Capture the cell that displays the provided text and extract its (x, y) central coordinate. 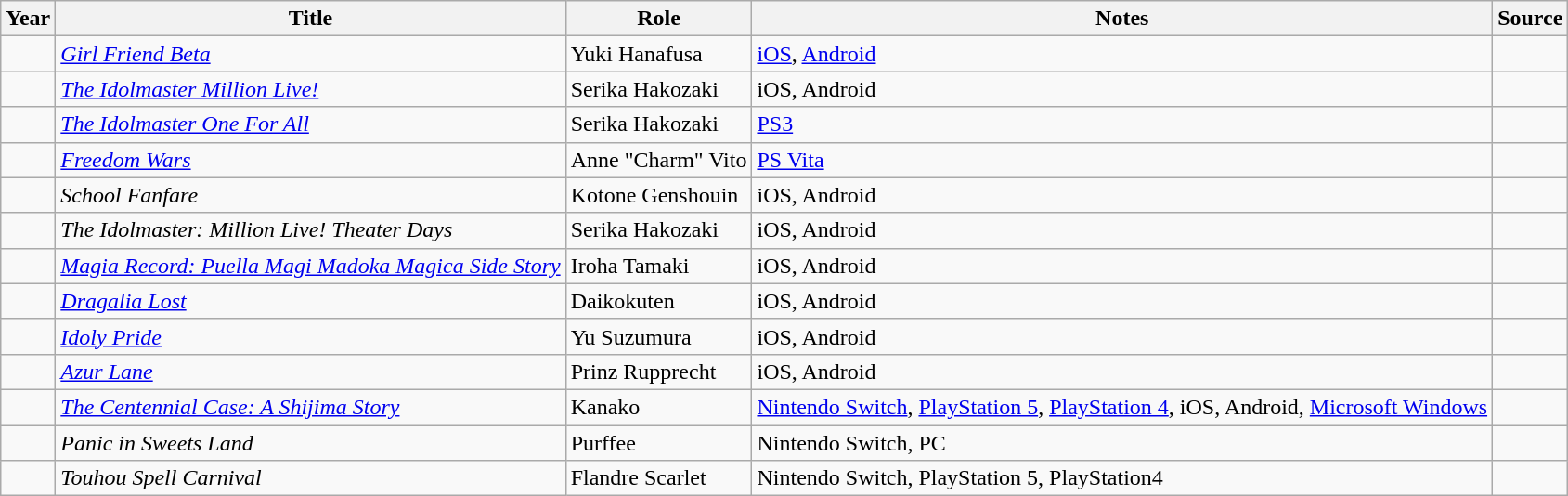
The Centennial Case: A Shijima Story (310, 407)
The Idolmaster One For All (310, 124)
The Idolmaster: Million Live! Theater Days (310, 230)
Nintendo Switch, PlayStation 5, PlayStation4 (1122, 478)
Source (1530, 19)
Flandre Scarlet (659, 478)
Idoly Pride (310, 336)
Year (28, 19)
Dragalia Lost (310, 301)
Kotone Genshouin (659, 195)
Nintendo Switch, PC (1122, 443)
Yuki Hanafusa (659, 54)
Panic in Sweets Land (310, 443)
Prinz Rupprecht (659, 372)
Nintendo Switch, PlayStation 5, PlayStation 4, iOS, Android, Microsoft Windows (1122, 407)
School Fanfare (310, 195)
Magia Record: Puella Magi Madoka Magica Side Story (310, 266)
Purffee (659, 443)
Girl Friend Beta (310, 54)
Title (310, 19)
Notes (1122, 19)
Freedom Wars (310, 160)
Anne "Charm" Vito (659, 160)
PS Vita (1122, 160)
Daikokuten (659, 301)
Iroha Tamaki (659, 266)
The Idolmaster Million Live! (310, 89)
Azur Lane (310, 372)
Kanako (659, 407)
Yu Suzumura (659, 336)
Role (659, 19)
Touhou Spell Carnival (310, 478)
PS3 (1122, 124)
